Search for the cell housing the specified text and yield its [x, y] center coordinate. 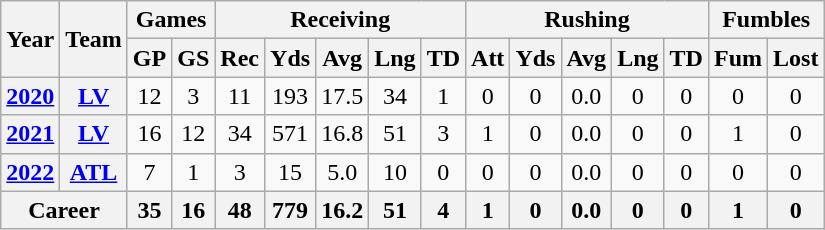
GS [194, 58]
Rushing [588, 20]
Team [94, 39]
2021 [30, 134]
11 [240, 96]
Receiving [340, 20]
10 [395, 172]
ATL [94, 172]
4 [443, 210]
2022 [30, 172]
16.2 [342, 210]
Year [30, 39]
Rec [240, 58]
571 [290, 134]
Games [170, 20]
Career [64, 210]
779 [290, 210]
GP [149, 58]
Lost [796, 58]
17.5 [342, 96]
35 [149, 210]
2020 [30, 96]
48 [240, 210]
5.0 [342, 172]
Fum [738, 58]
16.8 [342, 134]
193 [290, 96]
Fumbles [766, 20]
7 [149, 172]
15 [290, 172]
Att [488, 58]
